From the cell containing the given text, extract its center point as [X, Y] coordinate. 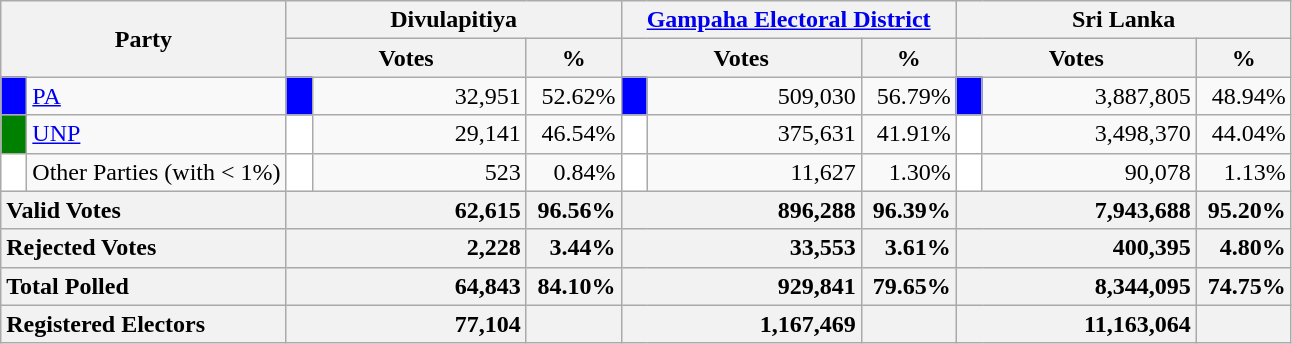
PA [156, 96]
56.79% [908, 96]
3,498,370 [1089, 134]
3.44% [574, 248]
Party [144, 39]
48.94% [1244, 96]
95.20% [1244, 210]
523 [419, 172]
3.61% [908, 248]
3,887,805 [1089, 96]
929,841 [741, 286]
Divulapitiya [454, 20]
33,553 [741, 248]
Rejected Votes [144, 248]
52.62% [574, 96]
UNP [156, 134]
29,141 [419, 134]
1.30% [908, 172]
41.91% [908, 134]
0.84% [574, 172]
Other Parties (with < 1%) [156, 172]
96.56% [574, 210]
44.04% [1244, 134]
84.10% [574, 286]
Gampaha Electoral District [788, 20]
4.80% [1244, 248]
8,344,095 [1076, 286]
1,167,469 [741, 324]
64,843 [406, 286]
32,951 [419, 96]
62,615 [406, 210]
Registered Electors [144, 324]
90,078 [1089, 172]
509,030 [754, 96]
7,943,688 [1076, 210]
896,288 [741, 210]
Total Polled [144, 286]
77,104 [406, 324]
11,163,064 [1076, 324]
Valid Votes [144, 210]
2,228 [406, 248]
74.75% [1244, 286]
11,627 [754, 172]
400,395 [1076, 248]
96.39% [908, 210]
79.65% [908, 286]
46.54% [574, 134]
Sri Lanka [1124, 20]
375,631 [754, 134]
1.13% [1244, 172]
